Return [X, Y] of the center of cell containing provided text 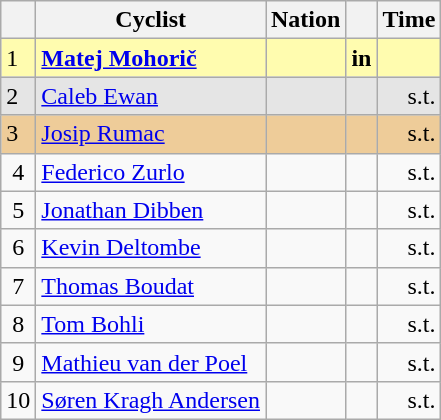
1 [18, 58]
7 [18, 286]
Søren Kragh Andersen [151, 400]
Cyclist [151, 20]
Mathieu van der Poel [151, 362]
5 [18, 210]
6 [18, 248]
Federico Zurlo [151, 172]
Kevin Deltombe [151, 248]
10 [18, 400]
4 [18, 172]
3 [18, 134]
Tom Bohli [151, 324]
Josip Rumac [151, 134]
Matej Mohorič [151, 58]
9 [18, 362]
Time [409, 20]
in [362, 58]
Jonathan Dibben [151, 210]
8 [18, 324]
Caleb Ewan [151, 96]
Nation [306, 20]
2 [18, 96]
Thomas Boudat [151, 286]
